Find where the given text appears and provide that cell's center as (x, y) coordinate. 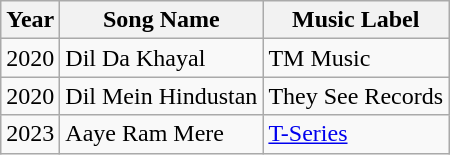
Song Name (162, 20)
T-Series (356, 134)
Year (30, 20)
Music Label (356, 20)
They See Records (356, 96)
2023 (30, 134)
Aaye Ram Mere (162, 134)
TM Music (356, 58)
Dil Da Khayal (162, 58)
Dil Mein Hindustan (162, 96)
